Scan for the cell matching the given text and deliver its [x, y] coordinate at center. 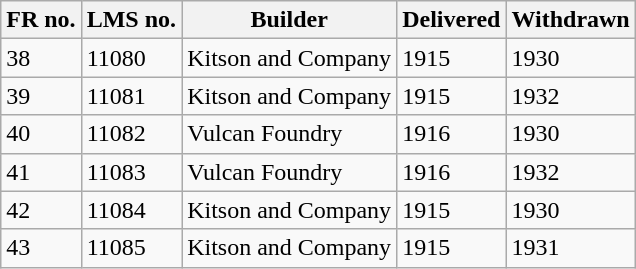
41 [41, 172]
39 [41, 96]
Builder [290, 20]
38 [41, 58]
Delivered [452, 20]
FR no. [41, 20]
11085 [131, 248]
11081 [131, 96]
40 [41, 134]
43 [41, 248]
42 [41, 210]
11084 [131, 210]
11082 [131, 134]
11080 [131, 58]
LMS no. [131, 20]
1931 [570, 248]
Withdrawn [570, 20]
11083 [131, 172]
